Extract the (x, y) coordinate from the center of the cell holding the provided text.  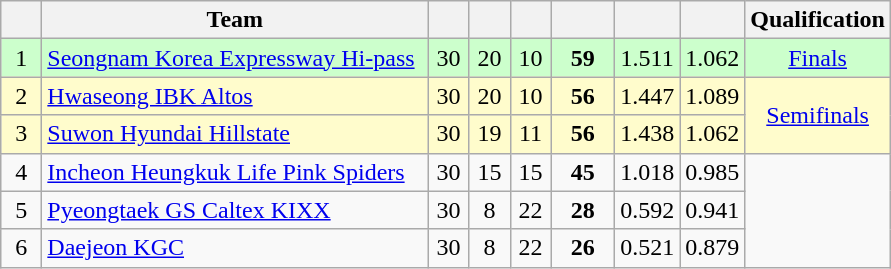
2 (22, 96)
45 (583, 172)
3 (22, 134)
59 (583, 58)
4 (22, 172)
0.941 (712, 210)
1.438 (648, 134)
0.879 (712, 248)
0.521 (648, 248)
Incheon Heungkuk Life Pink Spiders (235, 172)
Hwaseong IBK Altos (235, 96)
5 (22, 210)
6 (22, 248)
0.592 (648, 210)
11 (530, 134)
1.511 (648, 58)
Qualification (818, 20)
Suwon Hyundai Hillstate (235, 134)
Pyeongtaek GS Caltex KIXX (235, 210)
Semifinals (818, 115)
19 (490, 134)
Team (235, 20)
28 (583, 210)
Daejeon KGC (235, 248)
Finals (818, 58)
26 (583, 248)
1 (22, 58)
1.447 (648, 96)
1.089 (712, 96)
1.018 (648, 172)
Seongnam Korea Expressway Hi-pass (235, 58)
0.985 (712, 172)
